Scan for the cell matching the given text and deliver its [X, Y] coordinate at center. 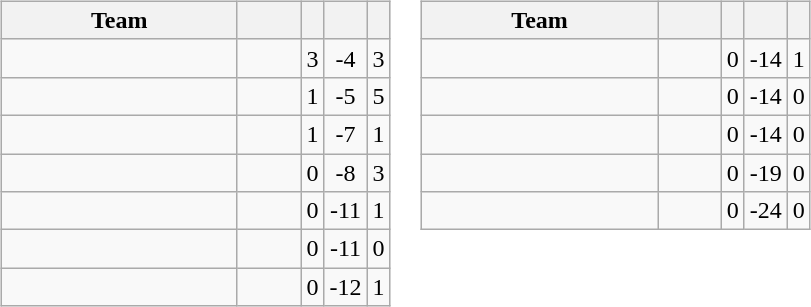
-7 [346, 134]
-19 [766, 173]
-24 [766, 211]
-12 [346, 287]
-4 [346, 58]
-8 [346, 173]
5 [378, 96]
-5 [346, 96]
